Return the [X, Y] coordinate for the center point of the cell that contains the specified text.  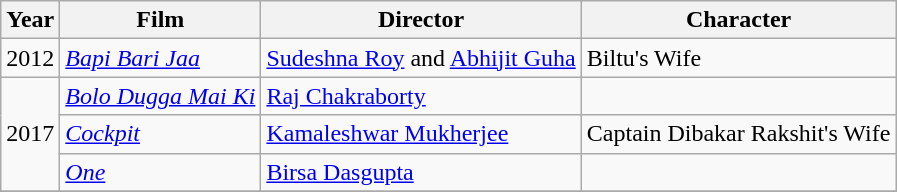
2012 [30, 58]
Year [30, 20]
Cockpit [160, 134]
2017 [30, 134]
Biltu's Wife [738, 58]
Film [160, 20]
Character [738, 20]
One [160, 172]
Birsa Dasgupta [421, 172]
Raj Chakraborty [421, 96]
Kamaleshwar Mukherjee [421, 134]
Captain Dibakar Rakshit's Wife [738, 134]
Sudeshna Roy and Abhijit Guha [421, 58]
Bolo Dugga Mai Ki [160, 96]
Bapi Bari Jaa [160, 58]
Director [421, 20]
